Return the [X, Y] coordinate for the center point of the cell that contains the specified text.  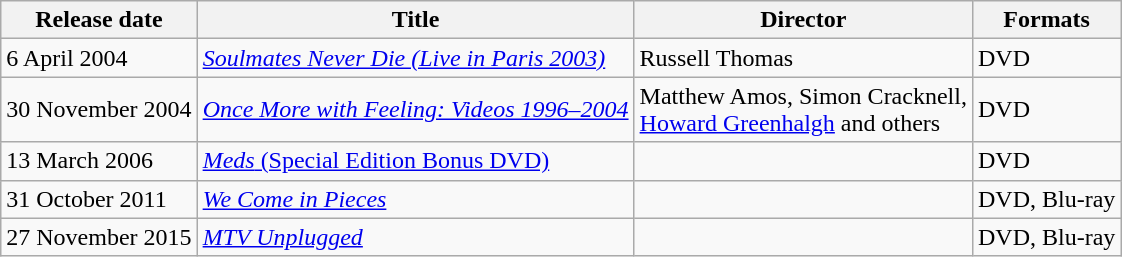
We Come in Pieces [416, 199]
Russell Thomas [803, 58]
31 October 2011 [99, 199]
Formats [1046, 20]
Soulmates Never Die (Live in Paris 2003) [416, 58]
Release date [99, 20]
6 April 2004 [99, 58]
Title [416, 20]
Matthew Amos, Simon Cracknell, Howard Greenhalgh and others [803, 110]
Director [803, 20]
Once More with Feeling: Videos 1996–2004 [416, 110]
13 March 2006 [99, 161]
MTV Unplugged [416, 237]
Meds (Special Edition Bonus DVD) [416, 161]
27 November 2015 [99, 237]
30 November 2004 [99, 110]
